Provide the [X, Y] coordinate of the cell's center where the given text is located.  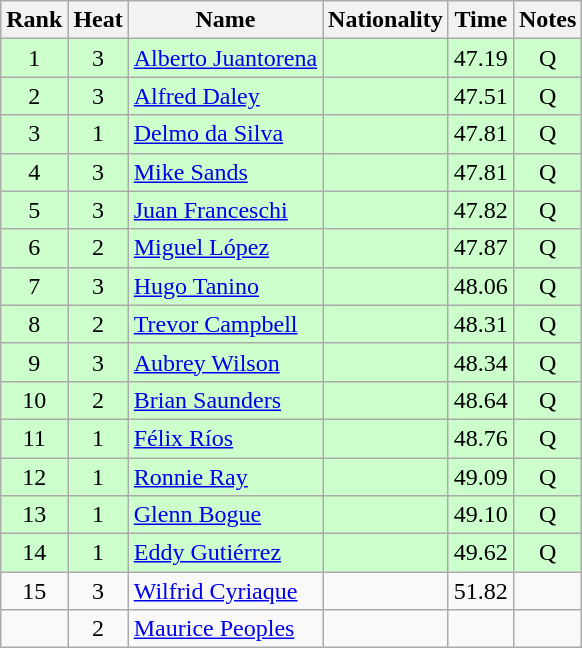
Brian Saunders [225, 400]
Juan Franceschi [225, 210]
7 [34, 286]
48.34 [480, 362]
Alfred Daley [225, 96]
47.87 [480, 248]
Trevor Campbell [225, 324]
14 [34, 553]
48.64 [480, 400]
Eddy Gutiérrez [225, 553]
8 [34, 324]
49.62 [480, 553]
Ronnie Ray [225, 477]
4 [34, 172]
15 [34, 591]
Glenn Bogue [225, 515]
51.82 [480, 591]
48.76 [480, 438]
Name [225, 20]
49.10 [480, 515]
Félix Ríos [225, 438]
Hugo Tanino [225, 286]
Nationality [386, 20]
13 [34, 515]
47.82 [480, 210]
Time [480, 20]
Alberto Juantorena [225, 58]
47.51 [480, 96]
49.09 [480, 477]
5 [34, 210]
47.19 [480, 58]
10 [34, 400]
Rank [34, 20]
12 [34, 477]
Notes [547, 20]
48.06 [480, 286]
Wilfrid Cyriaque [225, 591]
Maurice Peoples [225, 629]
6 [34, 248]
Aubrey Wilson [225, 362]
Delmo da Silva [225, 134]
Mike Sands [225, 172]
48.31 [480, 324]
Heat [98, 20]
9 [34, 362]
Miguel López [225, 248]
11 [34, 438]
